Search for the cell housing the specified text and yield its [X, Y] center coordinate. 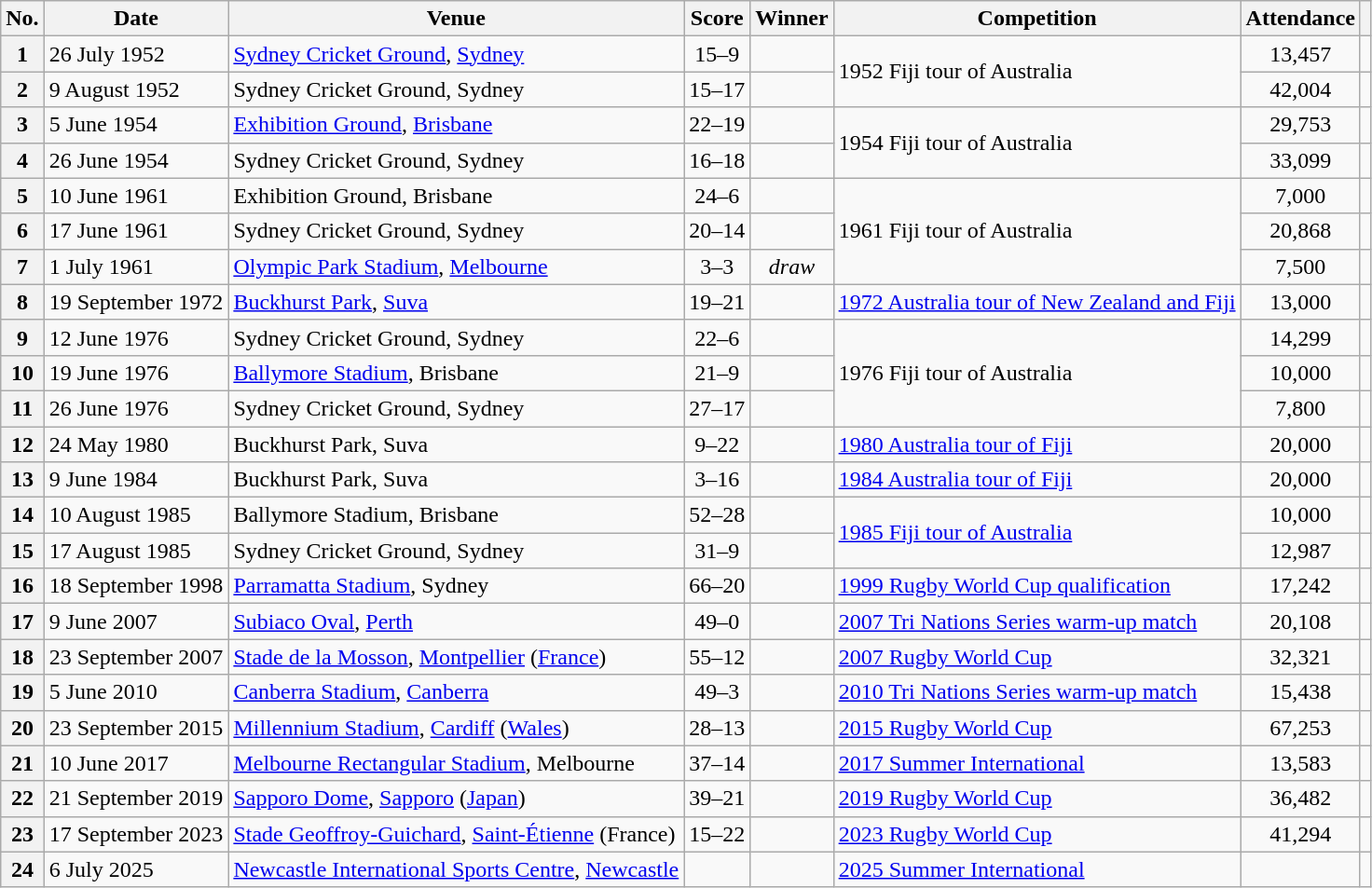
Stade de la Mosson, Montpellier (France) [457, 657]
23 [22, 834]
No. [22, 19]
1984 Australia tour of Fiji [1036, 480]
Newcastle International Sports Centre, Newcastle [457, 869]
Olympic Park Stadium, Melbourne [457, 266]
1 July 1961 [136, 266]
12 [22, 444]
2017 Summer International [1036, 763]
9 [22, 337]
20,868 [1300, 231]
2025 Summer International [1036, 869]
2023 Rugby World Cup [1036, 834]
1 [22, 54]
21 September 2019 [136, 799]
17 September 2023 [136, 834]
9 August 1952 [136, 89]
49–0 [718, 622]
9 June 1984 [136, 480]
3 [22, 125]
13 [22, 480]
15–17 [718, 89]
1961 Fiji tour of Australia [1036, 231]
17,242 [1300, 586]
19–21 [718, 302]
3–16 [718, 480]
5 June 1954 [136, 125]
8 [22, 302]
Attendance [1300, 19]
13,583 [1300, 763]
20–14 [718, 231]
23 September 2007 [136, 657]
14 [22, 515]
6 July 2025 [136, 869]
Millennium Stadium, Cardiff (Wales) [457, 728]
10 [22, 373]
Competition [1036, 19]
5 June 2010 [136, 692]
Melbourne Rectangular Stadium, Melbourne [457, 763]
4 [22, 160]
1999 Rugby World Cup qualification [1036, 586]
19 September 1972 [136, 302]
14,299 [1300, 337]
33,099 [1300, 160]
13,000 [1300, 302]
11 [22, 408]
22–6 [718, 337]
6 [22, 231]
49–3 [718, 692]
26 June 1976 [136, 408]
18 [22, 657]
52–28 [718, 515]
29,753 [1300, 125]
37–14 [718, 763]
Date [136, 19]
19 June 1976 [136, 373]
9–22 [718, 444]
67,253 [1300, 728]
1972 Australia tour of New Zealand and Fiji [1036, 302]
28–13 [718, 728]
2010 Tri Nations Series warm-up match [1036, 692]
24 [22, 869]
27–17 [718, 408]
16–18 [718, 160]
19 [22, 692]
2 [22, 89]
12 June 1976 [136, 337]
26 June 1954 [136, 160]
7,000 [1300, 196]
9 June 2007 [136, 622]
32,321 [1300, 657]
15 [22, 551]
41,294 [1300, 834]
5 [22, 196]
17 June 1961 [136, 231]
Stade Geoffroy-Guichard, Saint-Étienne (France) [457, 834]
15,438 [1300, 692]
7,500 [1300, 266]
18 September 1998 [136, 586]
31–9 [718, 551]
7 [22, 266]
66–20 [718, 586]
22 [22, 799]
Score [718, 19]
Subiaco Oval, Perth [457, 622]
2015 Rugby World Cup [1036, 728]
12,987 [1300, 551]
55–12 [718, 657]
Winner [792, 19]
13,457 [1300, 54]
15–9 [718, 54]
10 June 1961 [136, 196]
Venue [457, 19]
2019 Rugby World Cup [1036, 799]
1954 Fiji tour of Australia [1036, 143]
15–22 [718, 834]
7,800 [1300, 408]
10 June 2017 [136, 763]
24–6 [718, 196]
17 August 1985 [136, 551]
10 August 1985 [136, 515]
17 [22, 622]
2007 Tri Nations Series warm-up match [1036, 622]
23 September 2015 [136, 728]
16 [22, 586]
36,482 [1300, 799]
22–19 [718, 125]
draw [792, 266]
1976 Fiji tour of Australia [1036, 373]
42,004 [1300, 89]
21–9 [718, 373]
Sapporo Dome, Sapporo (Japan) [457, 799]
21 [22, 763]
24 May 1980 [136, 444]
2007 Rugby World Cup [1036, 657]
26 July 1952 [136, 54]
1952 Fiji tour of Australia [1036, 72]
39–21 [718, 799]
20 [22, 728]
20,108 [1300, 622]
Parramatta Stadium, Sydney [457, 586]
1985 Fiji tour of Australia [1036, 533]
1980 Australia tour of Fiji [1036, 444]
3–3 [718, 266]
Canberra Stadium, Canberra [457, 692]
